Locate the cell with the specified text and output its [X, Y] center coordinate. 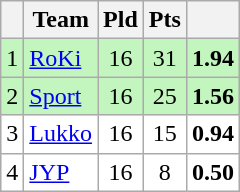
31 [164, 58]
1.94 [212, 58]
Team [61, 20]
Pld [121, 20]
Lukko [61, 134]
8 [164, 172]
Sport [61, 96]
1.56 [212, 96]
2 [12, 96]
JYP [61, 172]
25 [164, 96]
15 [164, 134]
RoKi [61, 58]
0.50 [212, 172]
Pts [164, 20]
1 [12, 58]
0.94 [212, 134]
3 [12, 134]
4 [12, 172]
